Find where the given text appears and provide that cell's center as [X, Y] coordinate. 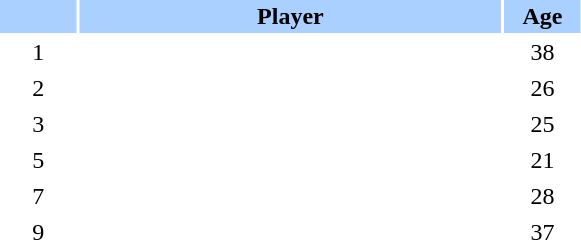
2 [38, 88]
Player [291, 16]
1 [38, 52]
38 [542, 52]
Age [542, 16]
28 [542, 196]
21 [542, 160]
25 [542, 124]
7 [38, 196]
26 [542, 88]
5 [38, 160]
3 [38, 124]
